Return the [x, y] coordinate for the center point of the cell that contains the specified text.  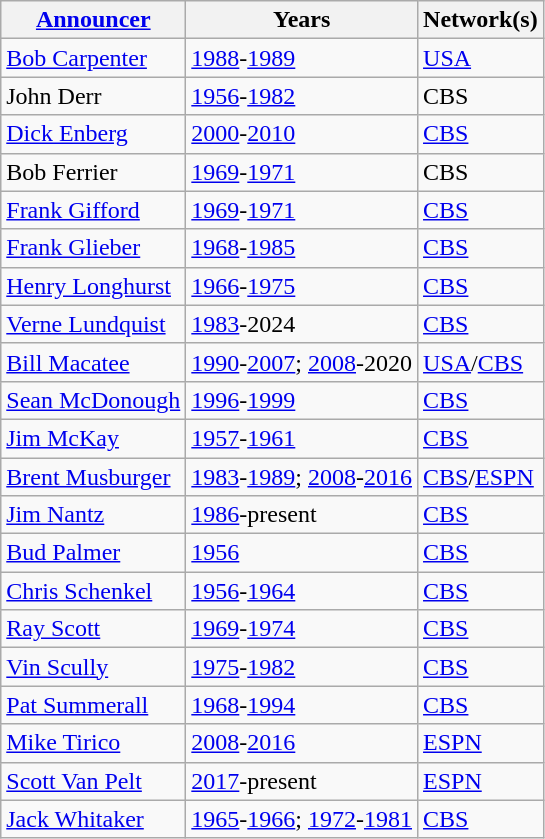
Frank Glieber [94, 248]
1968-1985 [302, 248]
2008-2016 [302, 743]
Network(s) [481, 20]
Bill Macatee [94, 362]
1988-1989 [302, 58]
1983-1989; 2008-2016 [302, 477]
1956 [302, 553]
Bob Ferrier [94, 172]
1956-1982 [302, 96]
CBS/ESPN [481, 477]
Bud Palmer [94, 553]
1986-present [302, 515]
1990-2007; 2008-2020 [302, 362]
1966-1975 [302, 286]
John Derr [94, 96]
1956-1964 [302, 591]
Dick Enberg [94, 134]
USA [481, 58]
Verne Lundquist [94, 324]
1996-1999 [302, 400]
1969-1974 [302, 629]
Jack Whitaker [94, 819]
Jim Nantz [94, 515]
Ray Scott [94, 629]
Henry Longhurst [94, 286]
1983-2024 [302, 324]
Scott Van Pelt [94, 781]
Announcer [94, 20]
1968-1994 [302, 705]
USA/CBS [481, 362]
Pat Summerall [94, 705]
2017-present [302, 781]
Mike Tirico [94, 743]
1965-1966; 1972-1981 [302, 819]
Years [302, 20]
1957-1961 [302, 438]
2000-2010 [302, 134]
Brent Musburger [94, 477]
1975-1982 [302, 667]
Vin Scully [94, 667]
Bob Carpenter [94, 58]
Jim McKay [94, 438]
Sean McDonough [94, 400]
Frank Gifford [94, 210]
Chris Schenkel [94, 591]
